Provide the (X, Y) coordinate of the cell's center where the given text is located.  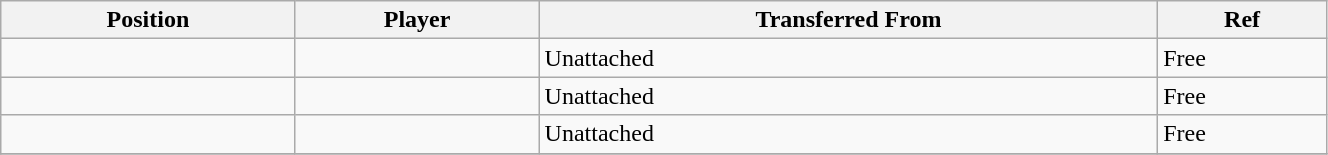
Position (148, 20)
Ref (1242, 20)
Transferred From (848, 20)
Player (417, 20)
